Detect which cell encompasses the target text, then output its [x, y] center coordinate. 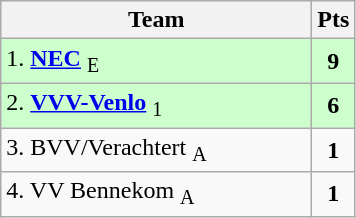
Team [156, 20]
Pts [334, 20]
9 [334, 61]
6 [334, 105]
1. NEC E [156, 61]
3. BVV/Verachtert A [156, 150]
4. VV Bennekom A [156, 194]
2. VVV-Venlo 1 [156, 105]
